Pinpoint the cell where the given text exists, returning its [x, y] midpoint coordinate. 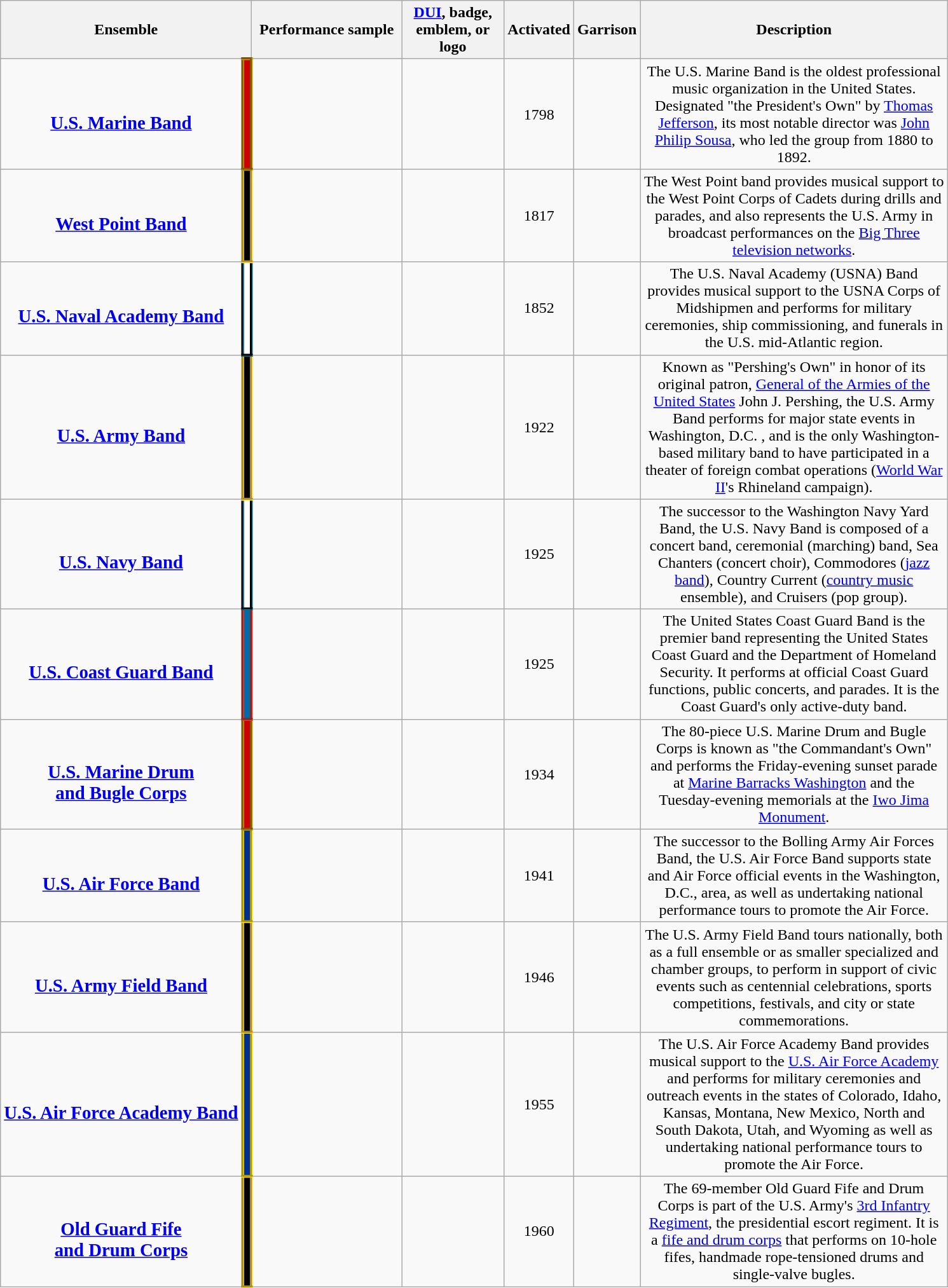
U.S. Navy Band [122, 554]
U.S. Army Field Band [122, 976]
Ensemble [126, 30]
Old Guard Fife and Drum Corps [122, 1231]
1852 [539, 308]
U.S. Air Force Band [122, 875]
Performance sample [327, 30]
U.S. Army Band [122, 427]
West Point Band [122, 216]
1955 [539, 1104]
U.S. Air Force Academy Band [122, 1104]
U.S. Coast Guard Band [122, 664]
U.S. Naval Academy Band [122, 308]
1798 [539, 114]
1946 [539, 976]
Garrison [607, 30]
1934 [539, 774]
U.S. Marine Band [122, 114]
Description [794, 30]
1922 [539, 427]
1941 [539, 875]
1960 [539, 1231]
1817 [539, 216]
U.S. Marine Drum and Bugle Corps [122, 774]
DUI, badge, emblem, or logo [453, 30]
Activated [539, 30]
